For the text-containing cell, return its midpoint in (x, y) coordinate format. 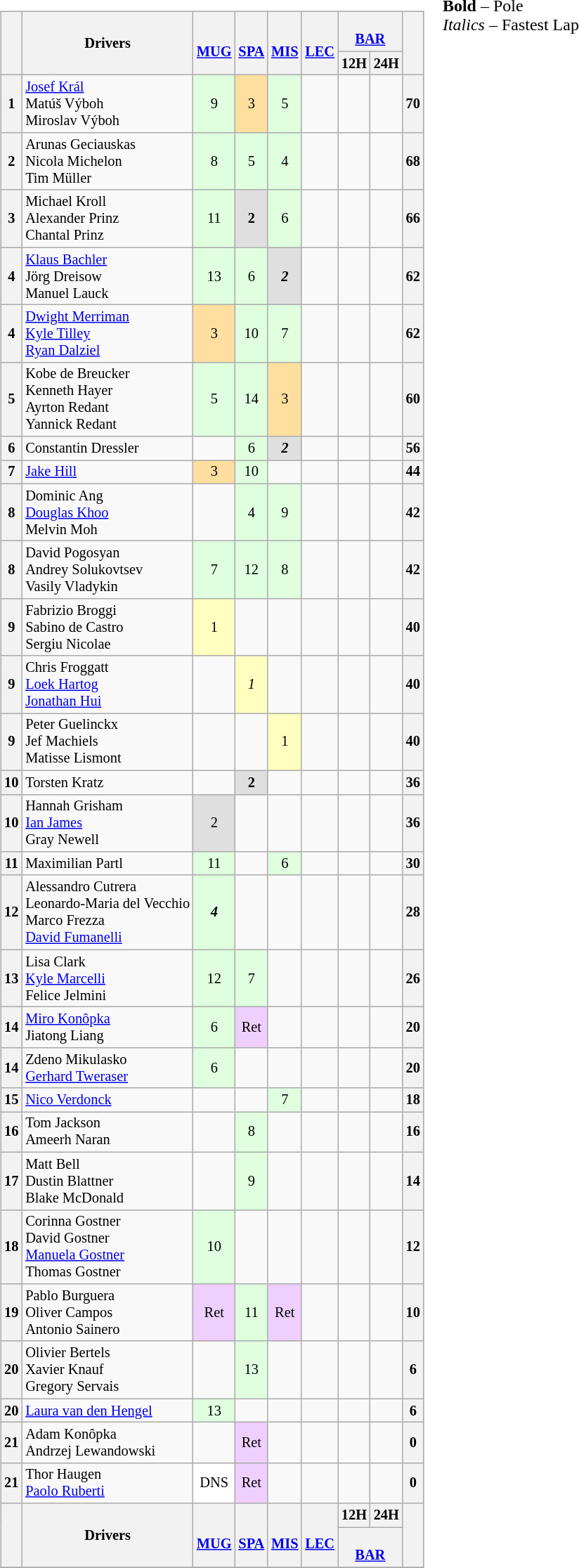
28 (413, 912)
26 (413, 978)
Constantin Dressler (108, 448)
Dwight Merriman Kyle Tilley Ryan Dalziel (108, 334)
Tom Jackson Ameerh Naran (108, 1132)
Michael Kroll Alexander Prinz Chantal Prinz (108, 219)
Nico Verdonck (108, 1100)
Jake Hill (108, 472)
Maximilian Partl (108, 864)
66 (413, 219)
68 (413, 162)
Josef Král Matúš Výboh Miroslav Výboh (108, 104)
Kobe de Breucker Kenneth Hayer Ayrton Redant Yannick Redant (108, 399)
Pablo Burguera Oliver Campos Antonio Sainero (108, 1313)
Hannah Grisham Ian James Gray Newell (108, 823)
Miro Konôpka Jiatong Liang (108, 1028)
Arunas Geciauskas Nicola Michelon Tim Müller (108, 162)
Zdeno Mikulasko Gerhard Tweraser (108, 1068)
15 (11, 1100)
Corinna Gostner David Gostner Manuela Gostner Thomas Gostner (108, 1247)
Klaus Bachler Jörg Dreisow Manuel Lauck (108, 276)
60 (413, 399)
Adam Konôpka Andrzej Lewandowski (108, 1443)
70 (413, 104)
Dominic Ang Douglas Khoo Melvin Moh (108, 512)
Torsten Kratz (108, 782)
56 (413, 448)
David Pogosyan Andrey Solukovtsev Vasily Vladykin (108, 570)
Chris Froggatt Loek Hartog Jonathan Hui (108, 685)
Fabrizio Broggi Sabino de Castro Sergiu Nicolae (108, 628)
17 (11, 1181)
44 (413, 472)
DNS (214, 1483)
Matt Bell Dustin Blattner Blake McDonald (108, 1181)
Alessandro Cutrera Leonardo-Maria del Vecchio Marco Frezza David Fumanelli (108, 912)
30 (413, 864)
19 (11, 1313)
Thor Haugen Paolo Ruberti (108, 1483)
Laura van den Hengel (108, 1411)
Lisa Clark Kyle Marcelli Felice Jelmini (108, 978)
Olivier Bertels Xavier Knauf Gregory Servais (108, 1370)
Peter Guelinckx Jef Machiels Matisse Lismont (108, 742)
